Return (x, y) of the center of cell containing provided text 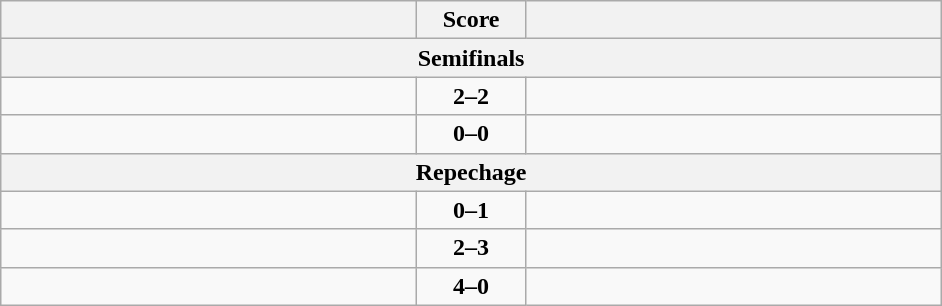
4–0 (472, 286)
Repechage (472, 172)
Semifinals (472, 58)
2–3 (472, 248)
Score (472, 20)
0–1 (472, 210)
2–2 (472, 96)
0–0 (472, 134)
